Scan for the cell matching the given text and deliver its [x, y] coordinate at center. 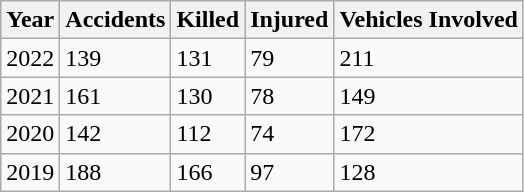
Year [30, 20]
79 [290, 58]
74 [290, 134]
2021 [30, 96]
2020 [30, 134]
2019 [30, 172]
131 [208, 58]
Injured [290, 20]
Accidents [116, 20]
Vehicles Involved [429, 20]
2022 [30, 58]
142 [116, 134]
172 [429, 134]
166 [208, 172]
149 [429, 96]
130 [208, 96]
112 [208, 134]
211 [429, 58]
188 [116, 172]
128 [429, 172]
97 [290, 172]
139 [116, 58]
Killed [208, 20]
78 [290, 96]
161 [116, 96]
